Capture the cell that displays the provided text and extract its (x, y) central coordinate. 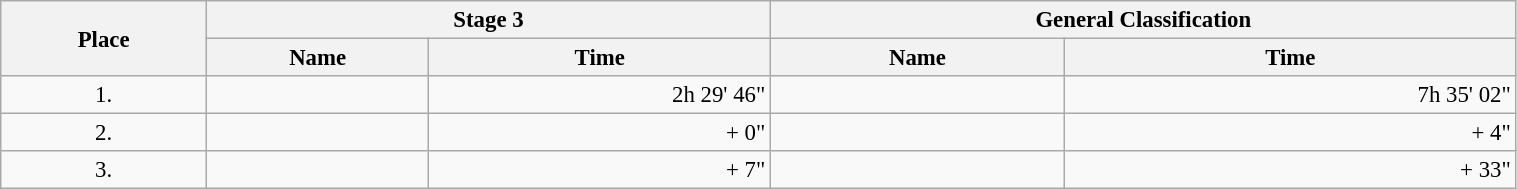
2. (104, 133)
Stage 3 (488, 20)
+ 33" (1290, 170)
+ 0" (600, 133)
Place (104, 38)
1. (104, 95)
+ 7" (600, 170)
7h 35' 02" (1290, 95)
General Classification (1144, 20)
+ 4" (1290, 133)
3. (104, 170)
2h 29' 46" (600, 95)
